Output the [x, y] coordinate of the center of the cell containing the given text.  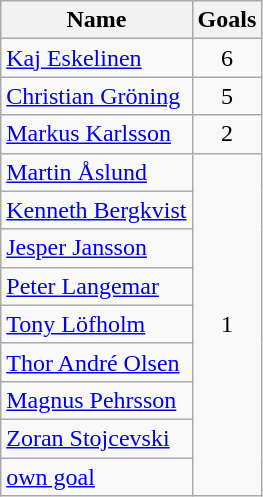
Kaj Eskelinen [96, 58]
Tony Löfholm [96, 324]
Jesper Jansson [96, 248]
Christian Gröning [96, 96]
Thor André Olsen [96, 362]
own goal [96, 477]
Name [96, 20]
Goals [227, 20]
Kenneth Bergkvist [96, 210]
Peter Langemar [96, 286]
Magnus Pehrsson [96, 400]
Markus Karlsson [96, 134]
2 [227, 134]
Martin Åslund [96, 172]
5 [227, 96]
1 [227, 324]
6 [227, 58]
Zoran Stojcevski [96, 438]
